Find where the given text appears and provide that cell's center as (x, y) coordinate. 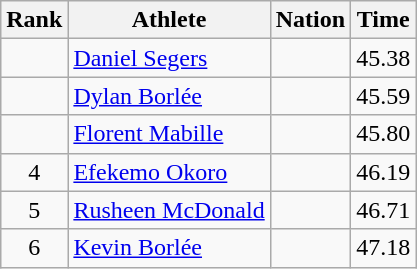
Florent Mabille (169, 134)
Kevin Borlée (169, 248)
45.59 (384, 96)
5 (34, 210)
Time (384, 20)
45.38 (384, 58)
46.19 (384, 172)
Dylan Borlée (169, 96)
47.18 (384, 248)
6 (34, 248)
Efekemo Okoro (169, 172)
4 (34, 172)
Rank (34, 20)
Nation (310, 20)
Athlete (169, 20)
Daniel Segers (169, 58)
45.80 (384, 134)
46.71 (384, 210)
Rusheen McDonald (169, 210)
